Identify which cell holds the provided text, then report its [X, Y] central coordinate. 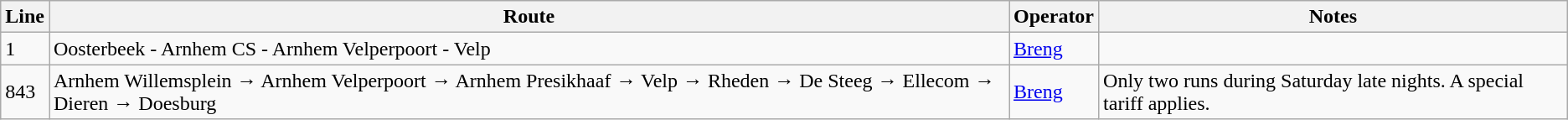
Notes [1333, 17]
Oosterbeek - Arnhem CS - Arnhem Velperpoort - Velp [529, 49]
Line [25, 17]
Route [529, 17]
Only two runs during Saturday late nights. A special tariff applies. [1333, 92]
Arnhem Willemsplein → Arnhem Velperpoort → Arnhem Presikhaaf → Velp → Rheden → De Steeg → Ellecom → Dieren → Doesburg [529, 92]
843 [25, 92]
Operator [1054, 17]
1 [25, 49]
